Provide the (x, y) coordinate of the cell's center where the given text is located.  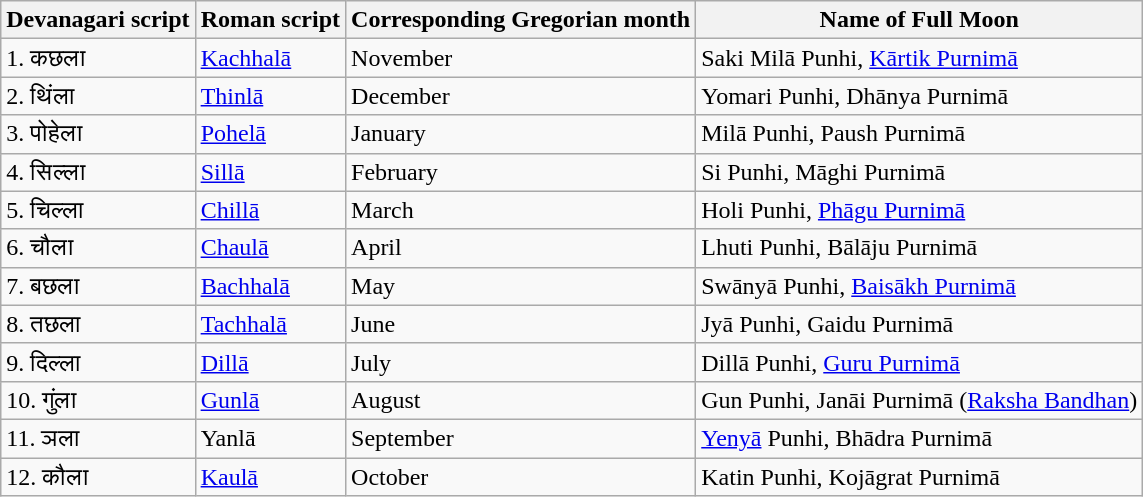
6. चौला (98, 248)
Saki Milā Punhi, Kārtik Purnimā (920, 58)
Gun Punhi, Janāi Purnimā (Raksha Bandhan) (920, 400)
9. दिल्ला (98, 362)
October (521, 477)
Kachhalā (270, 58)
May (521, 286)
August (521, 400)
Chillā (270, 210)
Jyā Punhi, Gaidu Purnimā (920, 324)
2. थिंला (98, 96)
Gunlā (270, 400)
11. ञला (98, 438)
Katin Punhi, Kojāgrat Purnimā (920, 477)
Sillā (270, 172)
Dillā Punhi, Guru Purnimā (920, 362)
Corresponding Gregorian month (521, 20)
Yenyā Punhi, Bhādra Purnimā (920, 438)
February (521, 172)
Si Punhi, Māghi Purnimā (920, 172)
Yomari Punhi, Dhānya Purnimā (920, 96)
Name of Full Moon (920, 20)
7. बछला (98, 286)
Pohelā (270, 134)
Swānyā Punhi, Baisākh Purnimā (920, 286)
Yanlā (270, 438)
Devanagari script (98, 20)
Chaulā (270, 248)
12. कौला (98, 477)
Dillā (270, 362)
Kaulā (270, 477)
April (521, 248)
Roman script (270, 20)
November (521, 58)
Lhuti Punhi, Bālāju Purnimā (920, 248)
Bachhalā (270, 286)
8. तछला (98, 324)
December (521, 96)
January (521, 134)
Holi Punhi, Phāgu Purnimā (920, 210)
Thinlā (270, 96)
Milā Punhi, Paush Purnimā (920, 134)
10. गुंला (98, 400)
1. कछला (98, 58)
June (521, 324)
4. सिल्ला (98, 172)
July (521, 362)
September (521, 438)
Tachhalā (270, 324)
3. पोहेला (98, 134)
5. चिल्ला (98, 210)
March (521, 210)
